Search for the cell housing the specified text and yield its (x, y) center coordinate. 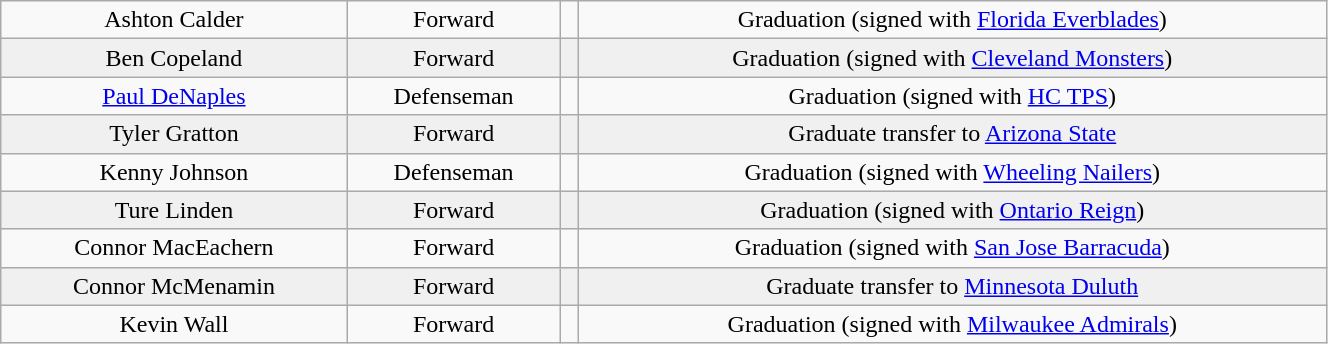
Graduation (signed with Florida Everblades) (952, 20)
Graduation (signed with Ontario Reign) (952, 210)
Graduation (signed with Wheeling Nailers) (952, 172)
Graduate transfer to Arizona State (952, 134)
Graduation (signed with Cleveland Monsters) (952, 58)
Connor MacEachern (174, 248)
Tyler Gratton (174, 134)
Paul DeNaples (174, 96)
Kevin Wall (174, 324)
Kenny Johnson (174, 172)
Graduate transfer to Minnesota Duluth (952, 286)
Ben Copeland (174, 58)
Graduation (signed with San Jose Barracuda) (952, 248)
Ture Linden (174, 210)
Connor McMenamin (174, 286)
Ashton Calder (174, 20)
Graduation (signed with HC TPS) (952, 96)
Graduation (signed with Milwaukee Admirals) (952, 324)
